Scan for the cell matching the given text and deliver its (X, Y) coordinate at center. 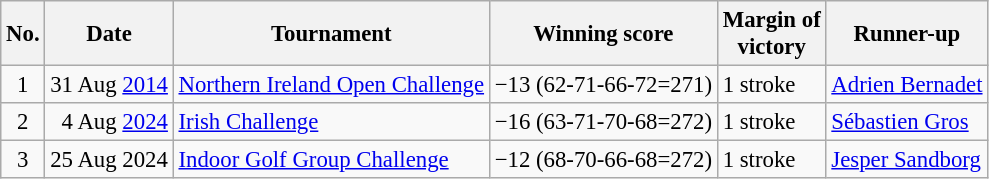
31 Aug 2014 (109, 85)
−16 (63-71-70-68=272) (603, 122)
Irish Challenge (331, 122)
25 Aug 2024 (109, 160)
3 (23, 160)
Indoor Golf Group Challenge (331, 160)
Tournament (331, 34)
4 Aug 2024 (109, 122)
Northern Ireland Open Challenge (331, 85)
Margin ofvictory (772, 34)
−12 (68-70-66-68=272) (603, 160)
Sébastien Gros (907, 122)
2 (23, 122)
Date (109, 34)
Winning score (603, 34)
Adrien Bernadet (907, 85)
−13 (62-71-66-72=271) (603, 85)
Jesper Sandborg (907, 160)
No. (23, 34)
Runner-up (907, 34)
1 (23, 85)
